Identify which cell holds the provided text, then report its [x, y] central coordinate. 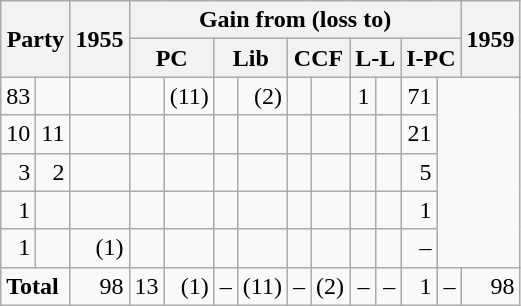
10 [18, 134]
13 [146, 286]
I-PC [431, 58]
Total [36, 286]
Lib [250, 58]
71 [419, 96]
83 [18, 96]
1955 [100, 39]
21 [419, 134]
PC [172, 58]
Party [36, 39]
2 [53, 172]
3 [18, 172]
1959 [490, 39]
CCF [318, 58]
L-L [376, 58]
Gain from (loss to) [295, 20]
11 [53, 134]
5 [419, 172]
